Determine the (x, y) coordinate at the center of the cell enclosing the given text.  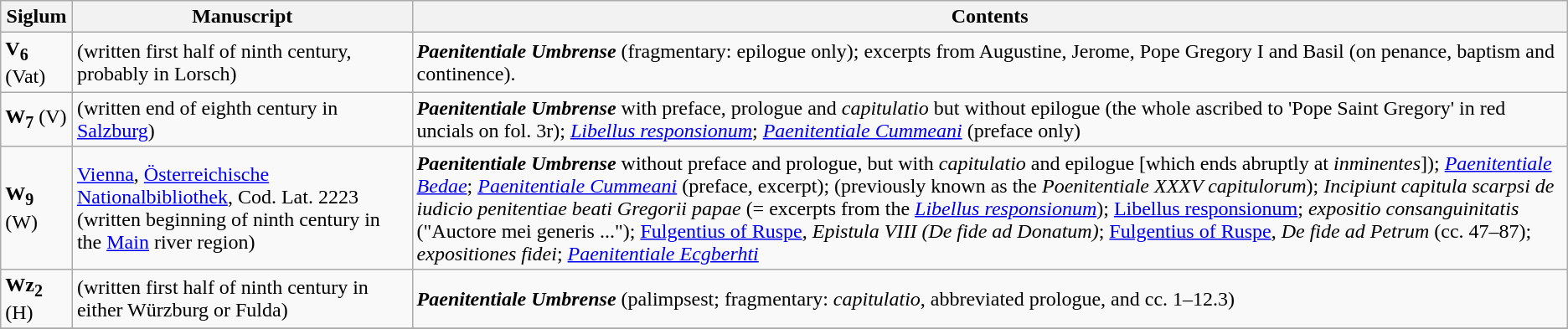
Manuscript (242, 17)
Wz2 (H) (37, 298)
Paenitentiale Umbrense (palimpsest; fragmentary: capitulatio, abbreviated prologue, and cc. 1–12.3) (990, 298)
(written first half of ninth century, probably in Lorsch) (242, 62)
Siglum (37, 17)
Paenitentiale Umbrense (fragmentary: epilogue only); excerpts from Augustine, Jerome, Pope Gregory I and Basil (on penance, baptism and continence). (990, 62)
W9 (W) (37, 208)
Contents (990, 17)
Vienna, Österreichische Nationalbibliothek, Cod. Lat. 2223 (written beginning of ninth century in the Main river region) (242, 208)
(written end of eighth century in Salzburg) (242, 119)
(written first half of ninth century in either Würzburg or Fulda) (242, 298)
W7 (V) (37, 119)
V6 (Vat) (37, 62)
